Determine the [x, y] coordinate at the center of the cell enclosing the given text.  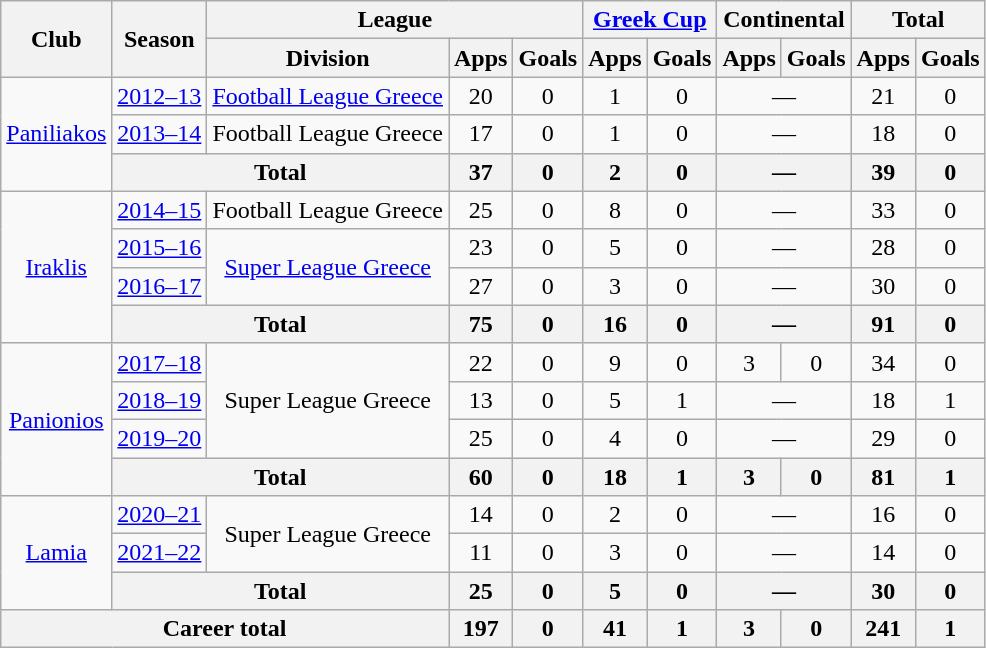
27 [480, 286]
2016–17 [160, 286]
Iraklis [56, 267]
22 [480, 362]
Paniliakos [56, 134]
4 [615, 438]
League [395, 20]
2021–22 [160, 553]
13 [480, 400]
9 [615, 362]
29 [883, 438]
2018–19 [160, 400]
28 [883, 248]
37 [480, 172]
2020–21 [160, 515]
Season [160, 39]
241 [883, 629]
8 [615, 210]
2015–16 [160, 248]
Career total [225, 629]
20 [480, 96]
33 [883, 210]
39 [883, 172]
Division [328, 58]
23 [480, 248]
41 [615, 629]
Club [56, 39]
Panionios [56, 419]
11 [480, 553]
Lamia [56, 553]
2014–15 [160, 210]
2017–18 [160, 362]
2013–14 [160, 134]
34 [883, 362]
17 [480, 134]
81 [883, 477]
Continental [784, 20]
2019–20 [160, 438]
Greek Cup [650, 20]
197 [480, 629]
91 [883, 324]
60 [480, 477]
2012–13 [160, 96]
21 [883, 96]
75 [480, 324]
